Detect which cell encompasses the target text, then output its [X, Y] center coordinate. 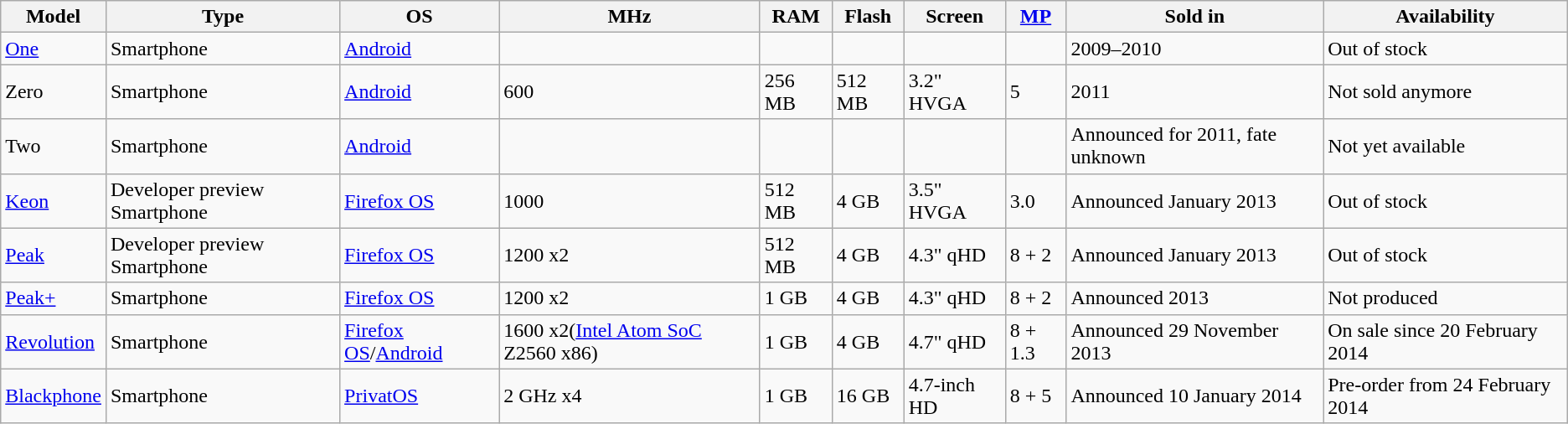
8 + 1.3 [1035, 342]
4.7" qHD [955, 342]
RAM [796, 17]
Screen [955, 17]
Flash [868, 17]
Zero [54, 92]
256 MB [796, 92]
Not produced [1446, 298]
Peak+ [54, 298]
MP [1035, 17]
Revolution [54, 342]
Blackphone [54, 396]
4.7-inch HD [955, 396]
3.0 [1035, 201]
1600 x2(Intel Atom SoC Z2560 x86) [630, 342]
5 [1035, 92]
2 GHz x4 [630, 396]
2009–2010 [1194, 49]
2011 [1194, 92]
Pre-order from 24 February 2014 [1446, 396]
Announced for 2011, fate unknown [1194, 146]
Not sold anymore [1446, 92]
Availability [1446, 17]
3.5" HVGA [955, 201]
One [54, 49]
8 + 5 [1035, 396]
OS [420, 17]
Sold in [1194, 17]
Model [54, 17]
On sale since 20 February 2014 [1446, 342]
3.2" HVGA [955, 92]
1000 [630, 201]
Two [54, 146]
PrivatOS [420, 396]
Announced 2013 [1194, 298]
Keon [54, 201]
Firefox OS/Android [420, 342]
600 [630, 92]
16 GB [868, 396]
Type [223, 17]
Not yet available [1446, 146]
Announced 29 November 2013 [1194, 342]
Peak [54, 255]
MHz [630, 17]
Announced 10 January 2014 [1194, 396]
